Identify which cell holds the provided text, then report its [x, y] central coordinate. 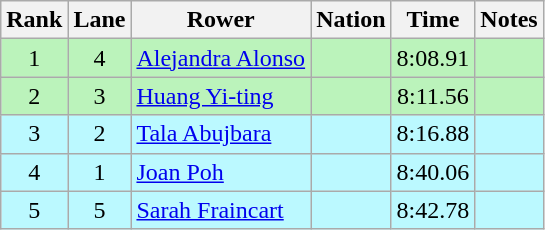
8:16.88 [433, 134]
8:08.91 [433, 58]
Nation [351, 20]
8:40.06 [433, 172]
Rower [221, 20]
Sarah Fraincart [221, 210]
Tala Abujbara [221, 134]
Huang Yi-ting [221, 96]
Alejandra Alonso [221, 58]
8:42.78 [433, 210]
Joan Poh [221, 172]
Lane [100, 20]
Notes [509, 20]
8:11.56 [433, 96]
Rank [34, 20]
Time [433, 20]
